Provide the (X, Y) coordinate of the cell's center where the given text is located.  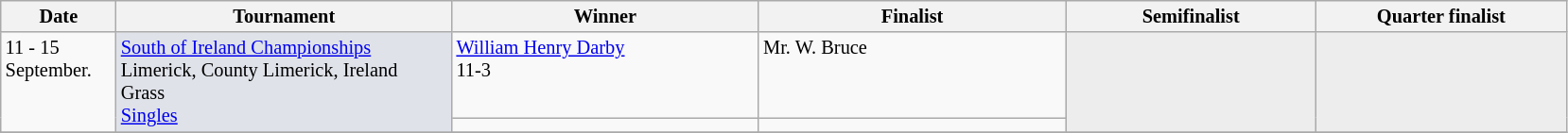
Finalist (912, 16)
11 - 15 September. (59, 82)
Winner (605, 16)
Semifinalist (1192, 16)
Mr. W. Bruce (912, 75)
South of Ireland ChampionshipsLimerick, County Limerick, IrelandGrassSingles (284, 82)
William Henry Darby11-3 (605, 75)
Date (59, 16)
Tournament (284, 16)
Quarter finalist (1441, 16)
